For the text-containing cell, return its midpoint in (x, y) coordinate format. 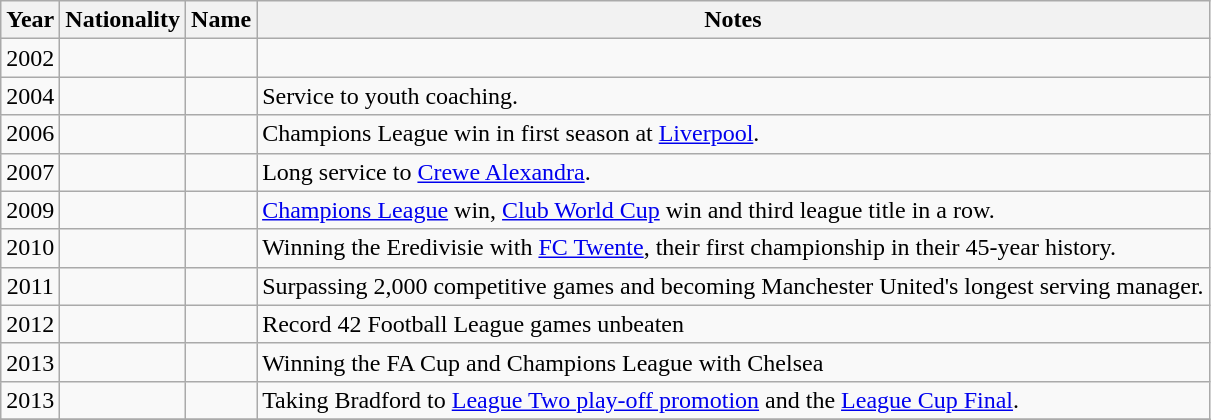
2009 (30, 210)
Champions League win in first season at Liverpool. (734, 134)
Taking Bradford to League Two play-off promotion and the League Cup Final. (734, 400)
2006 (30, 134)
Long service to Crewe Alexandra. (734, 172)
2004 (30, 96)
Winning the FA Cup and Champions League with Chelsea (734, 362)
2012 (30, 324)
Notes (734, 20)
Surpassing 2,000 competitive games and becoming Manchester United's longest serving manager. (734, 286)
Name (222, 20)
2007 (30, 172)
Service to youth coaching. (734, 96)
2002 (30, 58)
Year (30, 20)
Record 42 Football League games unbeaten (734, 324)
Winning the Eredivisie with FC Twente, their first championship in their 45-year history. (734, 248)
2010 (30, 248)
Champions League win, Club World Cup win and third league title in a row. (734, 210)
2011 (30, 286)
Nationality (123, 20)
